From the cell containing the given text, extract its center point as [X, Y] coordinate. 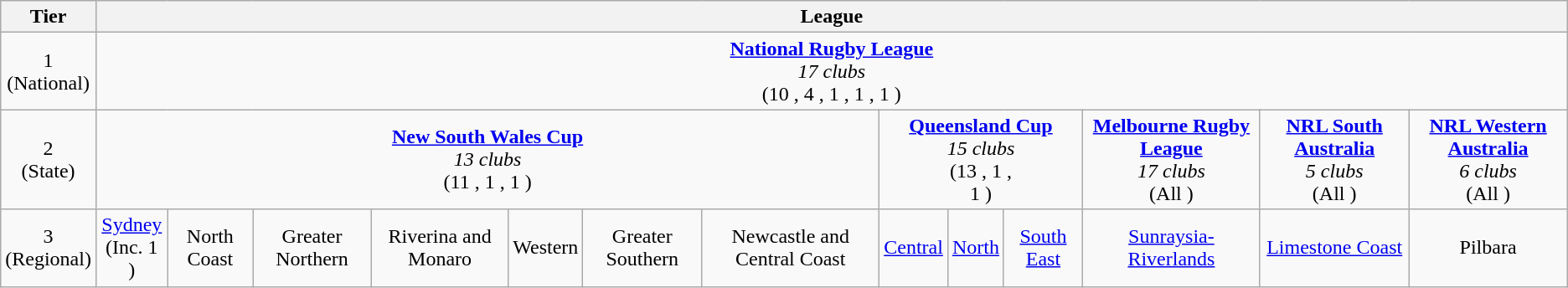
League [831, 17]
Queensland Cup15 clubs(13 , 1 ,1 ) [982, 159]
NRL South Australia5 clubs(All ) [1333, 159]
Sydney(Inc. 1 ) [132, 248]
New South Wales Cup13 clubs(11 , 1 , 1 ) [487, 159]
Greater Northern [312, 248]
Riverina and Monaro [439, 248]
Western [546, 248]
1(National) [49, 71]
Pilbara [1488, 248]
North Coast [209, 248]
NRL Western Australia6 clubs(All ) [1488, 159]
Central [914, 248]
Greater Southern [642, 248]
National Rugby League17 clubs(10 , 4 , 1 , 1 , 1 ) [831, 71]
North [975, 248]
2(State) [49, 159]
Sunraysia-Riverlands [1171, 248]
South East [1043, 248]
Tier [49, 17]
Melbourne Rugby League17 clubs(All ) [1171, 159]
Newcastle and Central Coast [791, 248]
Limestone Coast [1333, 248]
3(Regional) [49, 248]
